Determine the (x, y) coordinate at the center of the cell enclosing the given text.  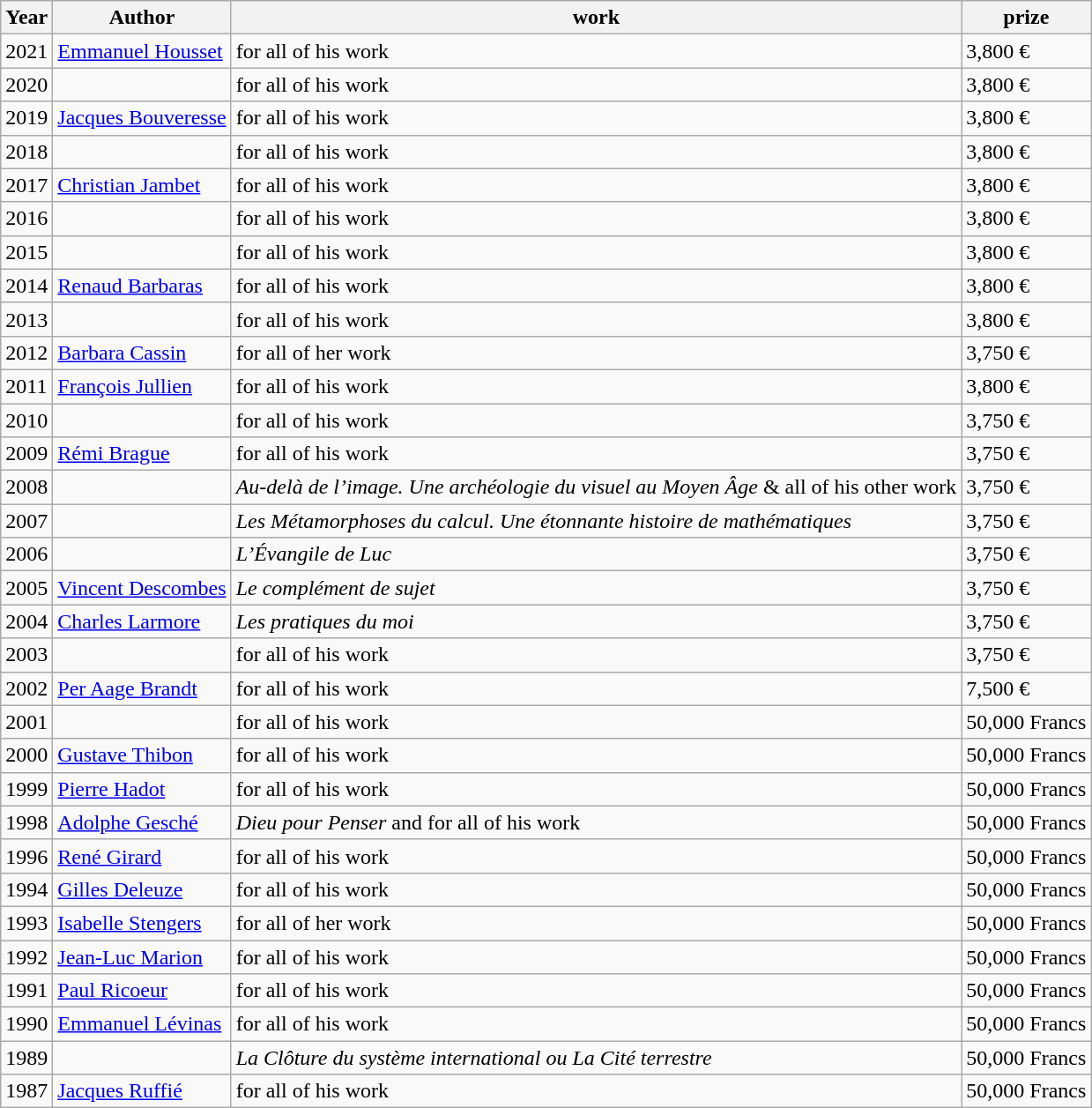
2013 (26, 319)
Author (142, 18)
1990 (26, 1024)
prize (1026, 18)
2004 (26, 621)
1999 (26, 789)
2008 (26, 487)
2018 (26, 152)
Paul Ricoeur (142, 991)
Dieu pour Penser and for all of his work (596, 822)
Charles Larmore (142, 621)
2011 (26, 386)
Vincent Descombes (142, 588)
2001 (26, 722)
2012 (26, 353)
Adolphe Gesché (142, 822)
1989 (26, 1058)
François Jullien (142, 386)
2020 (26, 85)
Les pratiques du moi (596, 621)
Year (26, 18)
2009 (26, 454)
1992 (26, 956)
Les Métamorphoses du calcul. Une étonnante histoire de mathématiques (596, 521)
Christian Jambet (142, 185)
Emmanuel Housset (142, 51)
2006 (26, 554)
2000 (26, 755)
2021 (26, 51)
2015 (26, 252)
work (596, 18)
2016 (26, 219)
2002 (26, 688)
2007 (26, 521)
Emmanuel Lévinas (142, 1024)
L’Évangile de Luc (596, 554)
2019 (26, 118)
Rémi Brague (142, 454)
1987 (26, 1091)
2014 (26, 286)
Gilles Deleuze (142, 889)
1993 (26, 923)
Le complément de sujet (596, 588)
1994 (26, 889)
2010 (26, 420)
La Clôture du système international ou La Cité terrestre (596, 1058)
Gustave Thibon (142, 755)
Jean-Luc Marion (142, 956)
Isabelle Stengers (142, 923)
2005 (26, 588)
2017 (26, 185)
René Girard (142, 856)
Pierre Hadot (142, 789)
Barbara Cassin (142, 353)
1996 (26, 856)
1998 (26, 822)
Au-delà de l’image. Une archéologie du visuel au Moyen Âge & all of his other work (596, 487)
Renaud Barbaras (142, 286)
Per Aage Brandt (142, 688)
1991 (26, 991)
7,500 € (1026, 688)
Jacques Ruffié (142, 1091)
Jacques Bouveresse (142, 118)
2003 (26, 655)
